Determine the (x, y) coordinate at the center of the cell enclosing the given text.  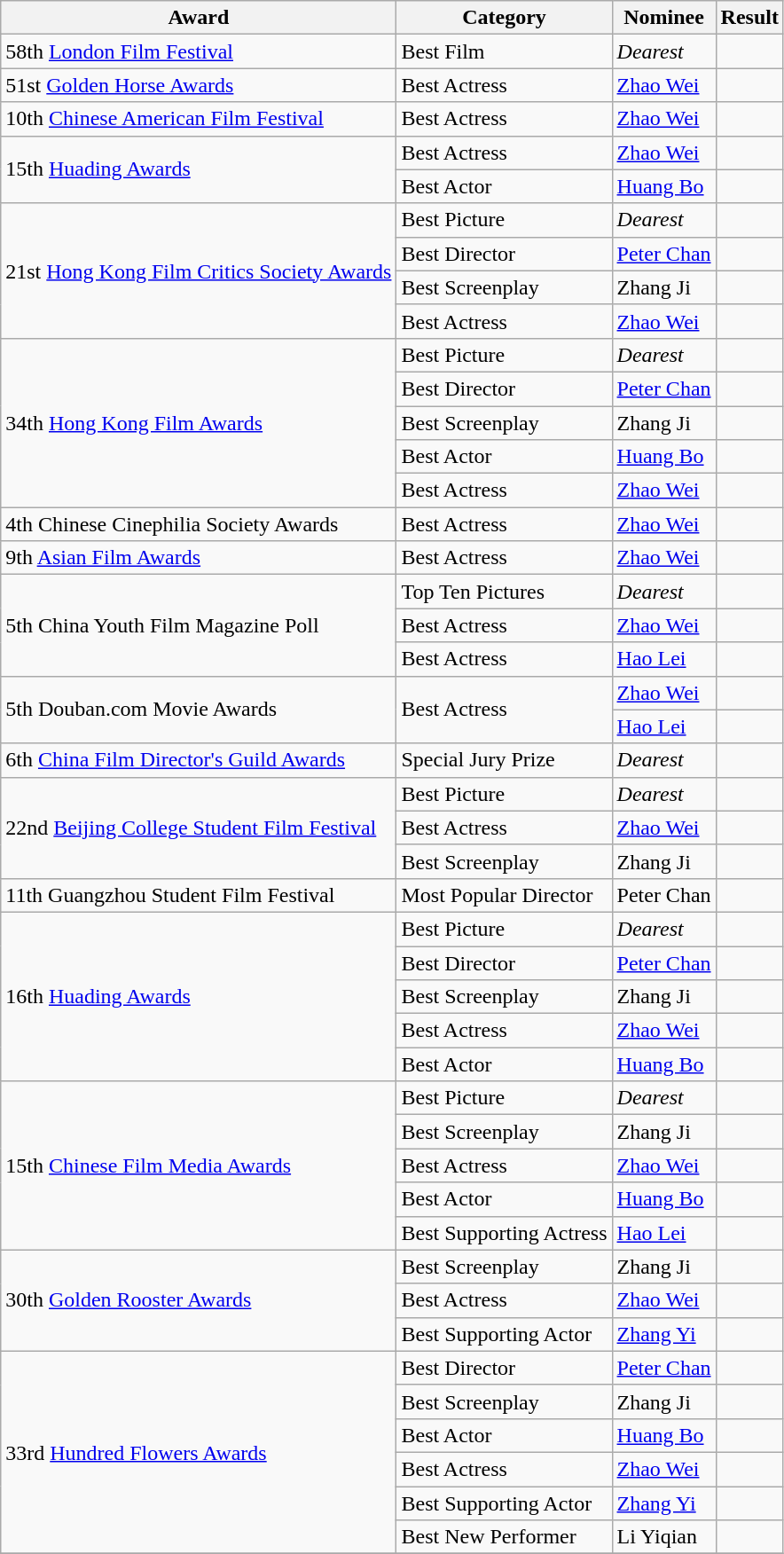
15th Chinese Film Media Awards (199, 1165)
Most Popular Director (504, 895)
Top Ten Pictures (504, 592)
6th China Film Director's Guild Awards (199, 760)
4th Chinese Cinephilia Society Awards (199, 524)
Best New Performer (504, 1537)
11th Guangzhou Student Film Festival (199, 895)
9th Asian Film Awards (199, 558)
33rd Hundred Flowers Awards (199, 1452)
21st Hong Kong Film Critics Society Awards (199, 271)
Best Film (504, 51)
51st Golden Horse Awards (199, 85)
5th China Youth Film Magazine Poll (199, 625)
10th Chinese American Film Festival (199, 119)
30th Golden Rooster Awards (199, 1300)
Result (749, 18)
22nd Beijing College Student Film Festival (199, 828)
34th Hong Kong Film Awards (199, 422)
Award (199, 18)
15th Huading Awards (199, 169)
Best Supporting Actress (504, 1233)
Li Yiqian (663, 1537)
Nominee (663, 18)
5th Douban.com Movie Awards (199, 710)
16th Huading Awards (199, 996)
58th London Film Festival (199, 51)
Special Jury Prize (504, 760)
Category (504, 18)
